Output the [x, y] coordinate of the center of the cell containing the given text.  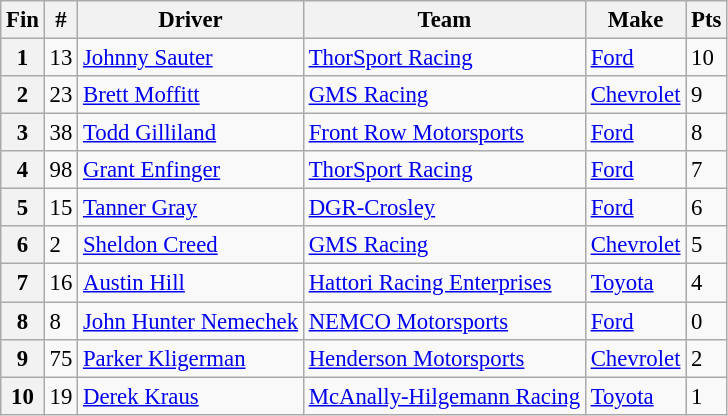
Pts [706, 20]
Sheldon Creed [191, 245]
23 [60, 95]
Hattori Racing Enterprises [444, 283]
Todd Gilliland [191, 133]
Parker Kligerman [191, 358]
Tanner Gray [191, 208]
Fin [23, 20]
Johnny Sauter [191, 58]
13 [60, 58]
0 [706, 321]
3 [23, 133]
DGR-Crosley [444, 208]
38 [60, 133]
Austin Hill [191, 283]
Team [444, 20]
Front Row Motorsports [444, 133]
Make [635, 20]
Derek Kraus [191, 396]
McAnally-Hilgemann Racing [444, 396]
19 [60, 396]
98 [60, 170]
Driver [191, 20]
John Hunter Nemechek [191, 321]
Henderson Motorsports [444, 358]
Grant Enfinger [191, 170]
NEMCO Motorsports [444, 321]
75 [60, 358]
16 [60, 283]
# [60, 20]
Brett Moffitt [191, 95]
15 [60, 208]
